Locate the cell with the specified text and output its [x, y] center coordinate. 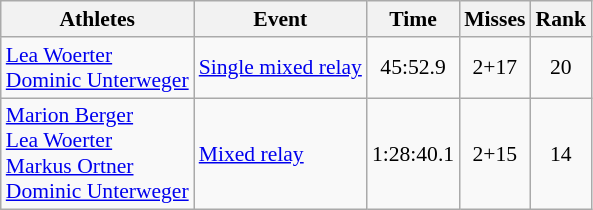
Athletes [98, 19]
Marion BergerLea WoerterMarkus OrtnerDominic Unterweger [98, 154]
45:52.9 [413, 68]
Lea WoerterDominic Unterweger [98, 68]
2+15 [494, 154]
2+17 [494, 68]
Rank [560, 19]
Time [413, 19]
Misses [494, 19]
Single mixed relay [280, 68]
Event [280, 19]
20 [560, 68]
Mixed relay [280, 154]
14 [560, 154]
1:28:40.1 [413, 154]
